Extract the (x, y) coordinate from the center of the cell holding the provided text.  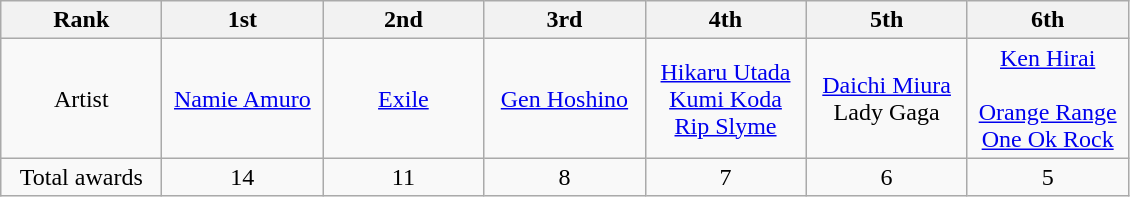
11 (404, 177)
Rank (82, 20)
Artist (82, 98)
14 (242, 177)
7 (726, 177)
3rd (564, 20)
Gen Hoshino (564, 98)
2nd (404, 20)
Daichi MiuraLady Gaga (886, 98)
5 (1048, 177)
Ken HiraiOrange RangeOne Ok Rock (1048, 98)
4th (726, 20)
Total awards (82, 177)
Exile (404, 98)
Namie Amuro (242, 98)
8 (564, 177)
Hikaru UtadaKumi KodaRip Slyme (726, 98)
6 (886, 177)
5th (886, 20)
1st (242, 20)
6th (1048, 20)
